Extract the [X, Y] coordinate from the center of the cell holding the provided text.  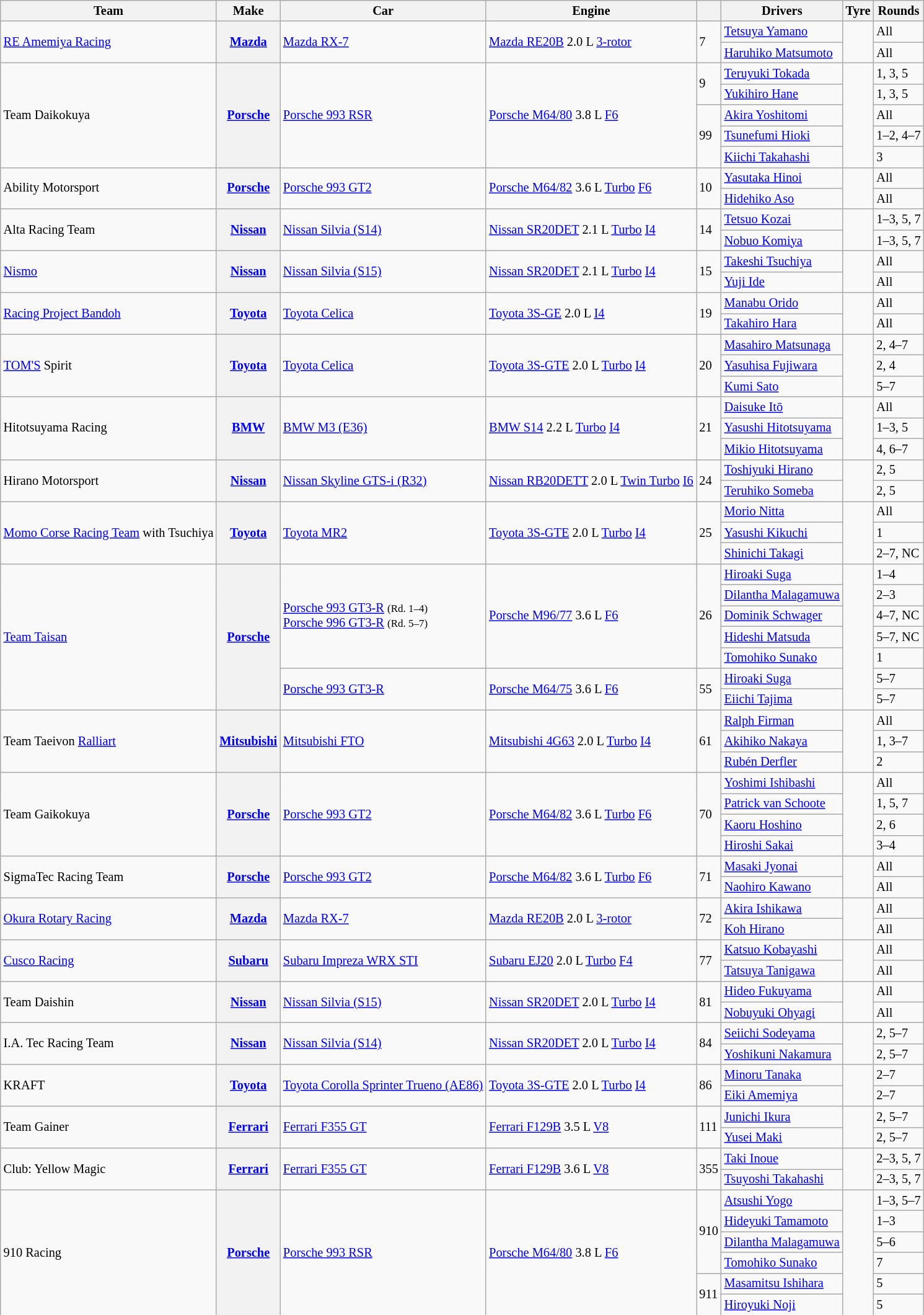
Yoshikuni Nakamura [782, 1054]
Mitsubishi 4G63 2.0 L Turbo I4 [591, 742]
5–7, NC [899, 637]
910 Racing [109, 1252]
Subaru [248, 960]
Toyota 3S-GE 2.0 L I4 [591, 314]
21 [709, 428]
24 [709, 480]
Kaoru Hoshino [782, 825]
1–2, 4–7 [899, 136]
Mitsubishi FTO [383, 742]
Rounds [899, 11]
15 [709, 272]
Minoru Tanaka [782, 1075]
TOM'S Spirit [109, 366]
19 [709, 314]
BMW [248, 428]
Team Gainer [109, 1127]
Car [383, 11]
Yasuhisa Fujiwara [782, 365]
61 [709, 742]
Kumi Sato [782, 386]
Nissan Skyline GTS-i (R32) [383, 480]
Ferrari F129B 3.5 L V8 [591, 1127]
81 [709, 1002]
Patrick van Schoote [782, 804]
111 [709, 1127]
Toshiyuki Hirano [782, 470]
Engine [591, 11]
4–7, NC [899, 616]
Yoshimi Ishibashi [782, 783]
2–3 [899, 595]
72 [709, 919]
Hideshi Matsuda [782, 637]
911 [709, 1293]
99 [709, 136]
Toyota Corolla Sprinter Trueno (AE86) [383, 1085]
Tatsuya Tanigawa [782, 971]
Akihiko Nakaya [782, 741]
70 [709, 815]
Hidehiko Aso [782, 198]
Tetsuya Yamano [782, 32]
Shinichi Takagi [782, 553]
2 [899, 762]
Momo Corse Racing Team with Tsuchiya [109, 532]
Takeshi Tsuchiya [782, 261]
Mikio Hitotsuyama [782, 449]
Tsunefumi Hioki [782, 136]
Team [109, 11]
86 [709, 1085]
355 [709, 1168]
1–4 [899, 574]
Porsche 993 GT3-R (Rd. 1–4)Porsche 996 GT3-R (Rd. 5–7) [383, 616]
Team Gaikokuya [109, 815]
Yukihiro Hane [782, 94]
Nissan RB20DETT 2.0 L Twin Turbo I6 [591, 480]
Hiroshi Sakai [782, 846]
Teruyuki Tokada [782, 73]
Eiichi Tajima [782, 699]
Masamitsu Ishihara [782, 1283]
Porsche 993 GT3-R [383, 688]
2–7, NC [899, 553]
Akira Ishikawa [782, 908]
KRAFT [109, 1085]
Ability Motorsport [109, 188]
I.A. Tec Racing Team [109, 1044]
Akira Yoshitomi [782, 115]
Porsche M64/75 3.6 L F6 [591, 688]
Tetsuo Kozai [782, 219]
Nobuo Komiya [782, 241]
Takahiro Hara [782, 324]
Koh Hirano [782, 929]
Hitotsuyama Racing [109, 428]
Nobuyuki Ohyagi [782, 1012]
Club: Yellow Magic [109, 1168]
Morio Nitta [782, 511]
Atsushi Yogo [782, 1200]
Toyota MR2 [383, 532]
1, 3–7 [899, 741]
1–3, 5–7 [899, 1200]
Dominik Schwager [782, 616]
Hirano Motorsport [109, 480]
Drivers [782, 11]
26 [709, 616]
2, 4–7 [899, 345]
Ralph Firman [782, 720]
20 [709, 366]
Hiroyuki Noji [782, 1304]
4, 6–7 [899, 449]
Team Daikokuya [109, 115]
9 [709, 83]
SigmaTec Racing Team [109, 877]
77 [709, 960]
Yasutaka Hinoi [782, 178]
Racing Project Bandoh [109, 314]
Tyre [858, 11]
BMW M3 (E36) [383, 428]
Teruhiko Someba [782, 490]
Tsuyoshi Takahashi [782, 1179]
Rubén Derfler [782, 762]
84 [709, 1044]
55 [709, 688]
Team Daishin [109, 1002]
2, 4 [899, 365]
Team Taeivon Ralliart [109, 742]
Subaru Impreza WRX STI [383, 960]
Masaki Jyonai [782, 866]
Nismo [109, 272]
14 [709, 229]
2, 6 [899, 825]
910 [709, 1231]
Taki Inoue [782, 1158]
Hideyuki Tamamoto [782, 1221]
Alta Racing Team [109, 229]
Manabu Orido [782, 303]
Team Taisan [109, 637]
Make [248, 11]
Seiichi Sodeyama [782, 1034]
Eiki Amemiya [782, 1096]
Naohiro Kawano [782, 887]
25 [709, 532]
1, 5, 7 [899, 804]
Haruhiko Matsumoto [782, 53]
Junichi Ikura [782, 1117]
Yusei Maki [782, 1138]
Yasushi Kikuchi [782, 533]
3 [899, 157]
Porsche M96/77 3.6 L F6 [591, 616]
3–4 [899, 846]
Katsuo Kobayashi [782, 950]
Yuji Ide [782, 282]
1–3 [899, 1221]
Hideo Fukuyama [782, 991]
1–3, 5 [899, 428]
Okura Rotary Racing [109, 919]
71 [709, 877]
Cusco Racing [109, 960]
Kiichi Takahashi [782, 157]
Mitsubishi [248, 742]
Ferrari F129B 3.6 L V8 [591, 1168]
Subaru EJ20 2.0 L Turbo F4 [591, 960]
RE Amemiya Racing [109, 42]
5–6 [899, 1242]
Daisuke Itō [782, 407]
BMW S14 2.2 L Turbo I4 [591, 428]
Masahiro Matsunaga [782, 345]
Yasushi Hitotsuyama [782, 428]
10 [709, 188]
